Determine the (x, y) coordinate at the center of the cell enclosing the given text.  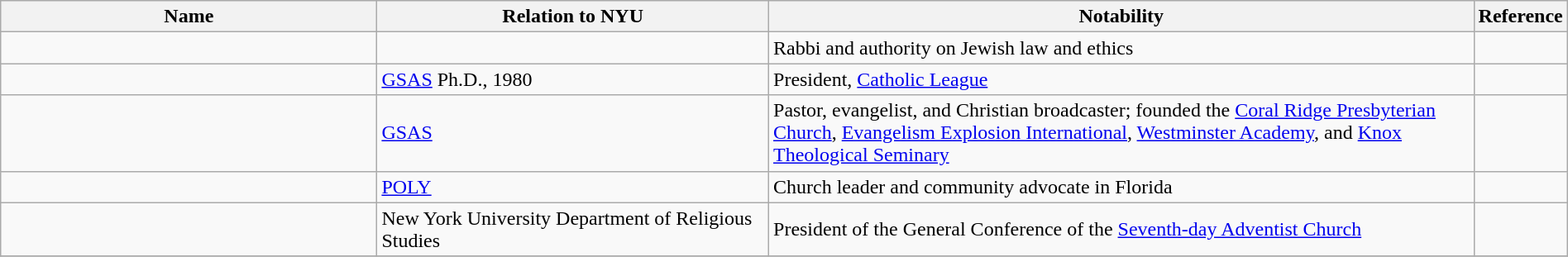
President of the General Conference of the Seventh-day Adventist Church (1121, 230)
New York University Department of Religious Studies (573, 230)
Name (189, 17)
Notability (1121, 17)
Rabbi and authority on Jewish law and ethics (1121, 48)
Reference (1520, 17)
Relation to NYU (573, 17)
President, Catholic League (1121, 79)
Church leader and community advocate in Florida (1121, 187)
GSAS (573, 133)
POLY (573, 187)
GSAS Ph.D., 1980 (573, 79)
